Scan for the cell matching the given text and deliver its [x, y] coordinate at center. 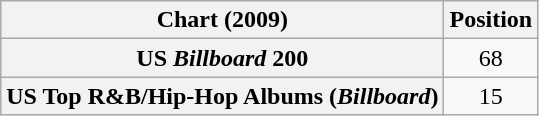
US Billboard 200 [222, 58]
Position [491, 20]
Chart (2009) [222, 20]
US Top R&B/Hip-Hop Albums (Billboard) [222, 96]
15 [491, 96]
68 [491, 58]
